Return (X, Y) of the center of cell containing provided text 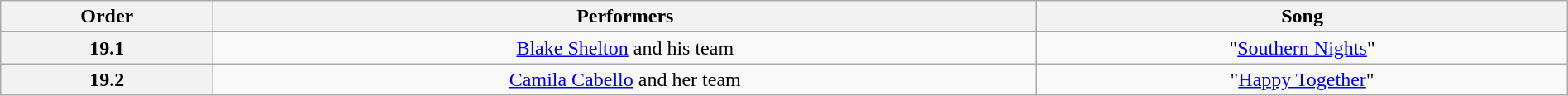
"Southern Nights" (1302, 48)
Blake Shelton and his team (625, 48)
Order (108, 17)
Camila Cabello and her team (625, 79)
Song (1302, 17)
19.2 (108, 79)
Performers (625, 17)
"Happy Together" (1302, 79)
19.1 (108, 48)
